Capture the cell that displays the provided text and extract its (X, Y) central coordinate. 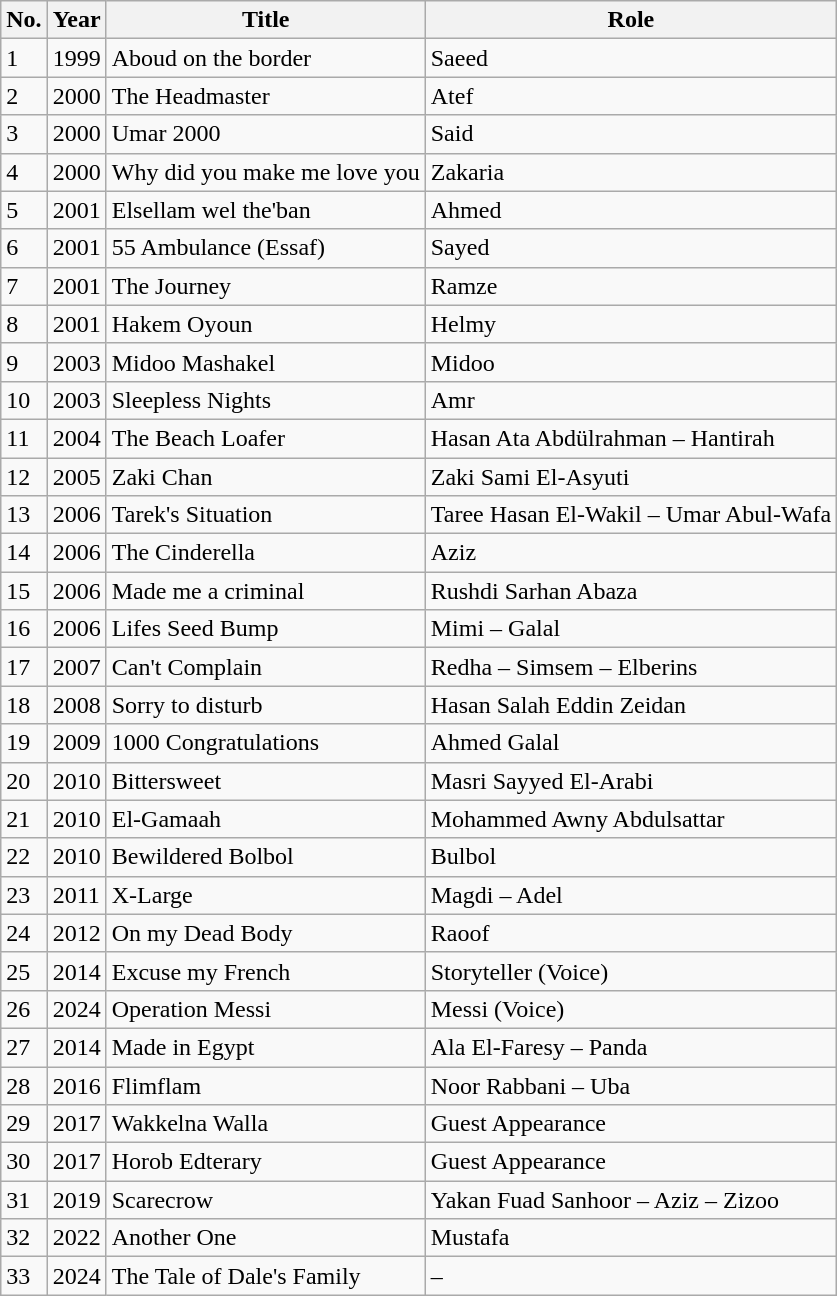
The Tale of Dale's Family (266, 1276)
9 (24, 362)
Aziz (630, 553)
Noor Rabbani – Uba (630, 1085)
10 (24, 400)
Scarecrow (266, 1200)
Zaki Sami El-Asyuti (630, 477)
15 (24, 591)
Hasan Salah Eddin Zeidan (630, 705)
Midoo (630, 362)
Helmy (630, 324)
Saeed (630, 58)
2012 (76, 933)
Horob Edterary (266, 1162)
20 (24, 781)
16 (24, 629)
Yakan Fuad Sanhoor – Aziz – Zizoo (630, 1200)
11 (24, 438)
8 (24, 324)
Ahmed Galal (630, 743)
Hasan Ata Abdülrahman – Hantirah (630, 438)
6 (24, 248)
28 (24, 1085)
El-Gamaah (266, 819)
The Beach Loafer (266, 438)
The Journey (266, 286)
30 (24, 1162)
Wakkelna Walla (266, 1124)
2007 (76, 667)
2004 (76, 438)
Bulbol (630, 857)
Mustafa (630, 1238)
Midoo Mashakel (266, 362)
Ramze (630, 286)
23 (24, 895)
The Cinderella (266, 553)
Lifes Seed Bump (266, 629)
Made me a criminal (266, 591)
Said (630, 134)
19 (24, 743)
Storyteller (Voice) (630, 971)
1 (24, 58)
The Headmaster (266, 96)
Masri Sayyed El-Arabi (630, 781)
27 (24, 1047)
2 (24, 96)
Magdi – Adel (630, 895)
1000 Congratulations (266, 743)
Title (266, 20)
29 (24, 1124)
Taree Hasan El-Wakil – Umar Abul-Wafa (630, 515)
3 (24, 134)
4 (24, 172)
Tarek's Situation (266, 515)
2011 (76, 895)
14 (24, 553)
– (630, 1276)
5 (24, 210)
On my Dead Body (266, 933)
Umar 2000 (266, 134)
2008 (76, 705)
Messi (Voice) (630, 1009)
Year (76, 20)
Can't Complain (266, 667)
Bewildered Bolbol (266, 857)
Another One (266, 1238)
Excuse my French (266, 971)
Bittersweet (266, 781)
Amr (630, 400)
2022 (76, 1238)
Zaki Chan (266, 477)
31 (24, 1200)
2019 (76, 1200)
26 (24, 1009)
Made in Egypt (266, 1047)
13 (24, 515)
Sayed (630, 248)
22 (24, 857)
Ala El-Faresy – Panda (630, 1047)
Sorry to disturb (266, 705)
21 (24, 819)
Zakaria (630, 172)
55 Ambulance (Essaf) (266, 248)
1999 (76, 58)
Redha – Simsem – Elberins (630, 667)
7 (24, 286)
18 (24, 705)
Hakem Oyoun (266, 324)
Flimflam (266, 1085)
X-Large (266, 895)
Rushdi Sarhan Abaza (630, 591)
No. (24, 20)
2005 (76, 477)
Ahmed (630, 210)
Why did you make me love you (266, 172)
Raoof (630, 933)
25 (24, 971)
Operation Messi (266, 1009)
Mohammed Awny Abdulsattar (630, 819)
Elsellam wel the'ban (266, 210)
Atef (630, 96)
Aboud on the border (266, 58)
24 (24, 933)
17 (24, 667)
Mimi – Galal (630, 629)
Sleepless Nights (266, 400)
33 (24, 1276)
Role (630, 20)
2016 (76, 1085)
32 (24, 1238)
12 (24, 477)
2009 (76, 743)
